Scan for the cell matching the given text and deliver its (X, Y) coordinate at center. 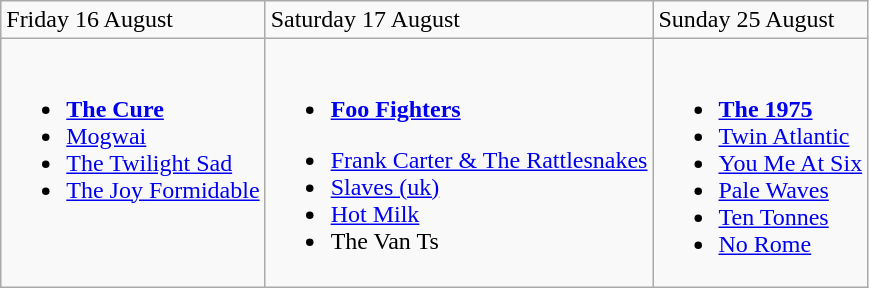
The CureMogwaiThe Twilight SadThe Joy Formidable (133, 163)
Friday 16 August (133, 20)
The 1975Twin AtlanticYou Me At SixPale WavesTen TonnesNo Rome (760, 163)
Sunday 25 August (760, 20)
Foo FightersFrank Carter & The RattlesnakesSlaves (uk)Hot MilkThe Van Ts (459, 163)
Saturday 17 August (459, 20)
